Find where the given text appears and provide that cell's center as [X, Y] coordinate. 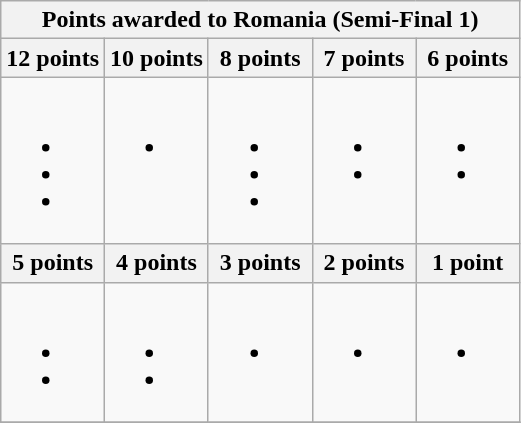
1 point [468, 263]
2 points [364, 263]
6 points [468, 58]
7 points [364, 58]
3 points [260, 263]
12 points [53, 58]
4 points [157, 263]
5 points [53, 263]
Points awarded to Romania (Semi-Final 1) [260, 20]
8 points [260, 58]
10 points [157, 58]
